Find where the given text appears and provide that cell's center as (x, y) coordinate. 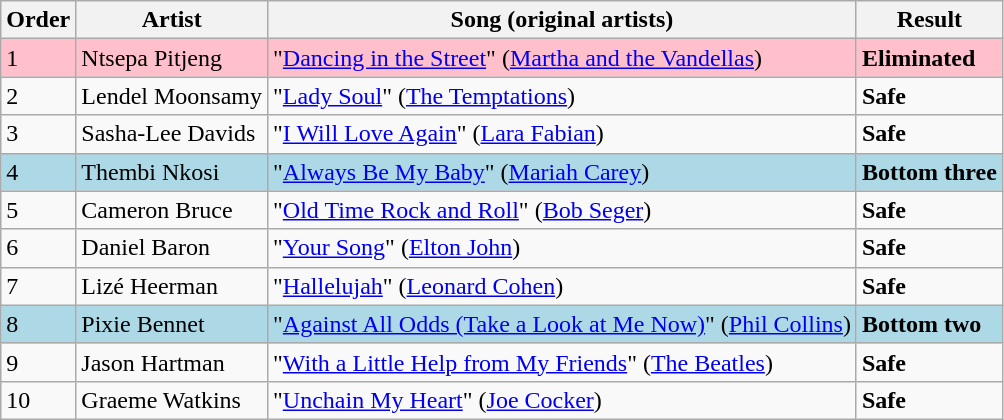
6 (38, 248)
1 (38, 58)
5 (38, 210)
8 (38, 324)
"Hallelujah" (Leonard Cohen) (562, 286)
"Old Time Rock and Roll" (Bob Seger) (562, 210)
Thembi Nkosi (172, 172)
"With a Little Help from My Friends" (The Beatles) (562, 362)
Lendel Moonsamy (172, 96)
"Unchain My Heart" (Joe Cocker) (562, 400)
Result (929, 20)
"I Will Love Again" (Lara Fabian) (562, 134)
3 (38, 134)
Order (38, 20)
Lizé Heerman (172, 286)
"Dancing in the Street" (Martha and the Vandellas) (562, 58)
2 (38, 96)
Pixie Bennet (172, 324)
7 (38, 286)
Sasha-Lee Davids (172, 134)
Ntsepa Pitjeng (172, 58)
Song (original artists) (562, 20)
"Against All Odds (Take a Look at Me Now)" (Phil Collins) (562, 324)
Bottom three (929, 172)
Jason Hartman (172, 362)
Artist (172, 20)
"Your Song" (Elton John) (562, 248)
"Lady Soul" (The Temptations) (562, 96)
9 (38, 362)
Cameron Bruce (172, 210)
4 (38, 172)
Bottom two (929, 324)
Graeme Watkins (172, 400)
Daniel Baron (172, 248)
10 (38, 400)
Eliminated (929, 58)
"Always Be My Baby" (Mariah Carey) (562, 172)
